Search for the cell housing the specified text and yield its (X, Y) center coordinate. 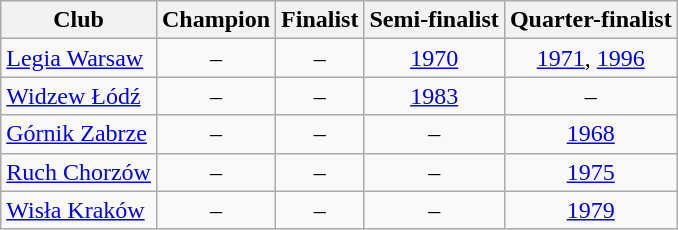
1979 (590, 210)
Legia Warsaw (79, 58)
Widzew Łódź (79, 96)
Champion (216, 20)
Ruch Chorzów (79, 172)
1970 (434, 58)
Club (79, 20)
1971, 1996 (590, 58)
Wisła Kraków (79, 210)
1983 (434, 96)
Górnik Zabrze (79, 134)
Finalist (320, 20)
1968 (590, 134)
1975 (590, 172)
Quarter-finalist (590, 20)
Semi-finalist (434, 20)
